Find where the given text appears and provide that cell's center as (X, Y) coordinate. 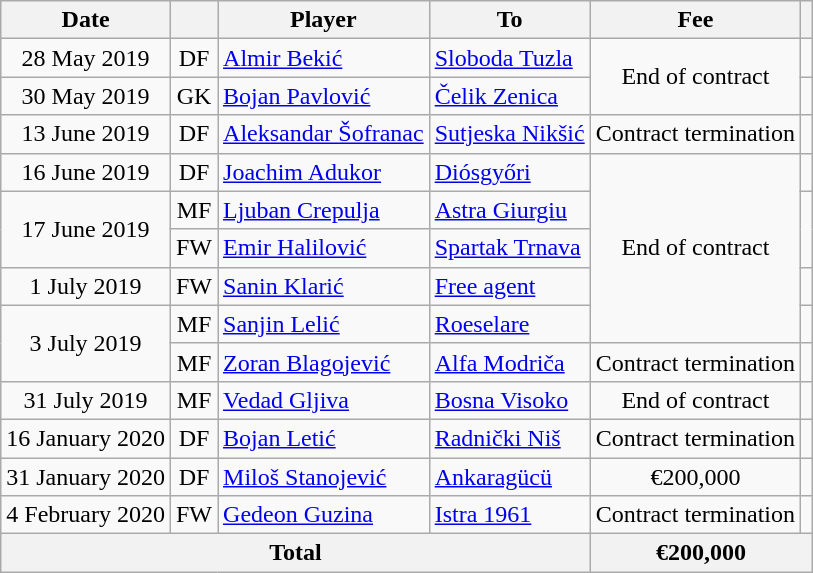
Almir Bekić (324, 58)
Astra Giurgiu (510, 210)
Bosna Visoko (510, 400)
Radnički Niš (510, 438)
17 June 2019 (86, 229)
Alfa Modriča (510, 362)
Miloš Stanojević (324, 477)
Joachim Adukor (324, 172)
Date (86, 20)
Istra 1961 (510, 515)
1 July 2019 (86, 286)
Aleksandar Šofranac (324, 134)
Ankaragücü (510, 477)
Gedeon Guzina (324, 515)
Sutjeska Nikšić (510, 134)
31 January 2020 (86, 477)
Fee (695, 20)
Spartak Trnava (510, 248)
16 January 2020 (86, 438)
Sanin Klarić (324, 286)
Free agent (510, 286)
Roeselare (510, 324)
Player (324, 20)
30 May 2019 (86, 96)
GK (194, 96)
Total (296, 553)
Ljuban Crepulja (324, 210)
Bojan Pavlović (324, 96)
Sanjin Lelić (324, 324)
Zoran Blagojević (324, 362)
Čelik Zenica (510, 96)
16 June 2019 (86, 172)
28 May 2019 (86, 58)
Sloboda Tuzla (510, 58)
3 July 2019 (86, 343)
Vedad Gljiva (324, 400)
Diósgyőri (510, 172)
To (510, 20)
Bojan Letić (324, 438)
31 July 2019 (86, 400)
Emir Halilović (324, 248)
4 February 2020 (86, 515)
13 June 2019 (86, 134)
